Search for the cell housing the specified text and yield its [X, Y] center coordinate. 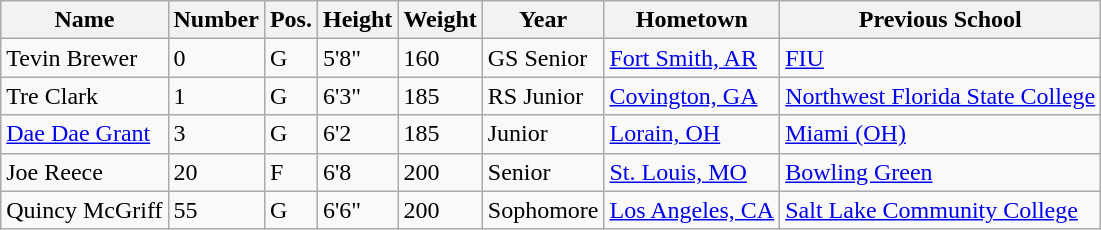
Lorain, OH [692, 134]
Tre Clark [84, 96]
160 [440, 58]
55 [216, 210]
6'2 [357, 134]
3 [216, 134]
Previous School [940, 20]
5'8" [357, 58]
Tevin Brewer [84, 58]
Number [216, 20]
Joe Reece [84, 172]
F [290, 172]
Name [84, 20]
20 [216, 172]
Height [357, 20]
0 [216, 58]
Northwest Florida State College [940, 96]
Salt Lake Community College [940, 210]
Covington, GA [692, 96]
GS Senior [543, 58]
Dae Dae Grant [84, 134]
FIU [940, 58]
Quincy McGriff [84, 210]
Pos. [290, 20]
Junior [543, 134]
St. Louis, MO [692, 172]
RS Junior [543, 96]
Senior [543, 172]
Los Angeles, CA [692, 210]
Sophomore [543, 210]
Hometown [692, 20]
1 [216, 96]
Miami (OH) [940, 134]
Bowling Green [940, 172]
6'8 [357, 172]
Year [543, 20]
6'6" [357, 210]
Fort Smith, AR [692, 58]
Weight [440, 20]
6'3" [357, 96]
